For the text-containing cell, return its midpoint in [x, y] coordinate format. 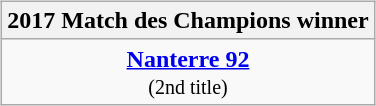
Nanterre 92(2nd title) [188, 72]
2017 Match des Champions winner [188, 20]
